Locate the cell with the specified text and output its [x, y] center coordinate. 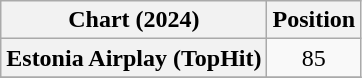
Chart (2024) [134, 20]
Estonia Airplay (TopHit) [134, 58]
Position [314, 20]
85 [314, 58]
